Return (x, y) of the center of cell containing provided text 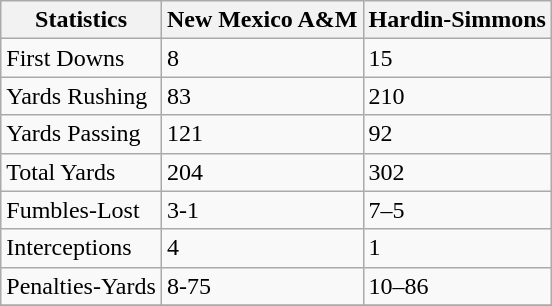
83 (262, 96)
Statistics (82, 20)
First Downs (82, 58)
210 (457, 96)
121 (262, 134)
204 (262, 172)
Hardin-Simmons (457, 20)
Total Yards (82, 172)
7–5 (457, 210)
Interceptions (82, 248)
92 (457, 134)
302 (457, 172)
15 (457, 58)
1 (457, 248)
Yards Passing (82, 134)
New Mexico A&M (262, 20)
10–86 (457, 286)
8 (262, 58)
3-1 (262, 210)
Penalties-Yards (82, 286)
8-75 (262, 286)
Fumbles-Lost (82, 210)
4 (262, 248)
Yards Rushing (82, 96)
